From the cell containing the given text, extract its center point as (X, Y) coordinate. 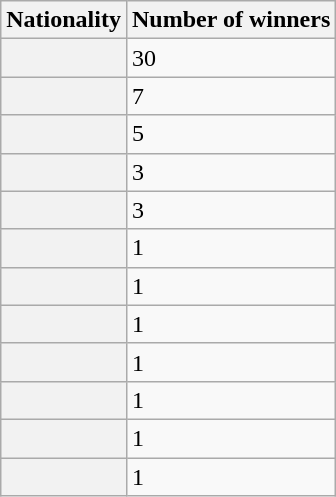
5 (230, 134)
7 (230, 96)
Nationality (64, 20)
30 (230, 58)
Number of winners (230, 20)
